Output the (x, y) coordinate of the center of the cell containing the given text.  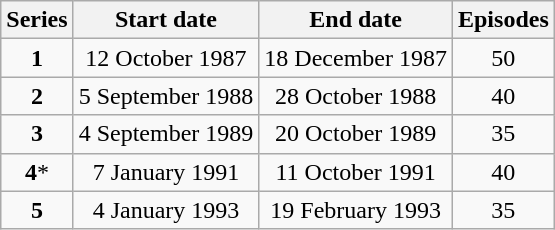
18 December 1987 (356, 58)
4 September 1989 (166, 134)
1 (37, 58)
Episodes (503, 20)
19 February 1993 (356, 210)
11 October 1991 (356, 172)
12 October 1987 (166, 58)
7 January 1991 (166, 172)
Start date (166, 20)
5 September 1988 (166, 96)
20 October 1989 (356, 134)
Series (37, 20)
4 January 1993 (166, 210)
50 (503, 58)
End date (356, 20)
2 (37, 96)
5 (37, 210)
28 October 1988 (356, 96)
3 (37, 134)
4* (37, 172)
